Return (X, Y) of the center of cell containing provided text 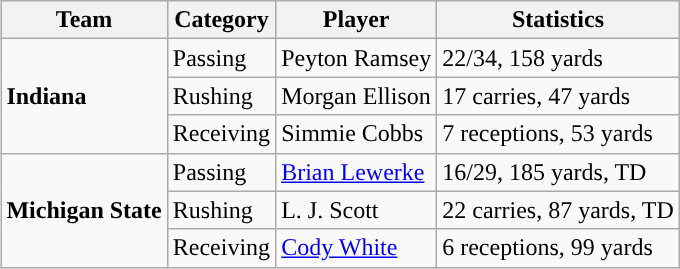
17 carries, 47 yards (558, 96)
Michigan State (84, 210)
22 carries, 87 yards, TD (558, 210)
Simmie Cobbs (356, 134)
Brian Lewerke (356, 172)
Category (221, 20)
L. J. Scott (356, 210)
16/29, 185 yards, TD (558, 172)
Peyton Ramsey (356, 58)
7 receptions, 53 yards (558, 134)
Cody White (356, 248)
Team (84, 20)
22/34, 158 yards (558, 58)
Morgan Ellison (356, 96)
6 receptions, 99 yards (558, 248)
Player (356, 20)
Indiana (84, 96)
Statistics (558, 20)
